Detect which cell encompasses the target text, then output its (X, Y) center coordinate. 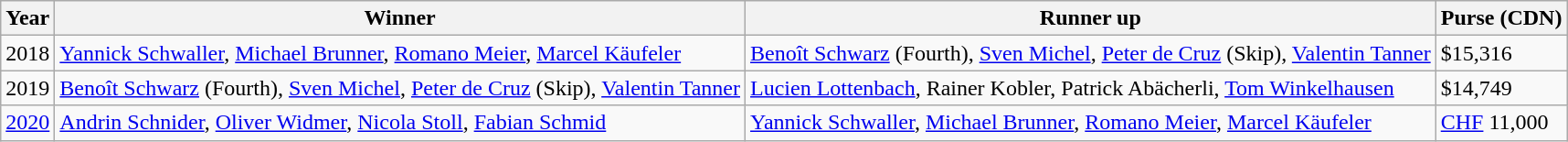
Winner (400, 18)
CHF 11,000 (1501, 123)
Year (27, 18)
2019 (27, 88)
Andrin Schnider, Oliver Widmer, Nicola Stoll, Fabian Schmid (400, 123)
Runner up (1091, 18)
Lucien Lottenbach, Rainer Kobler, Patrick Abächerli, Tom Winkelhausen (1091, 88)
$14,749 (1501, 88)
Purse (CDN) (1501, 18)
$15,316 (1501, 53)
2018 (27, 53)
2020 (27, 123)
